Return the (x, y) coordinate for the center point of the cell that contains the specified text.  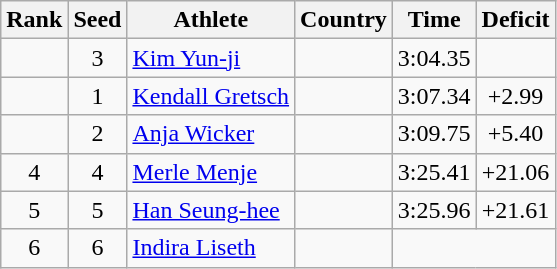
Indira Liseth (211, 248)
2 (98, 134)
3 (98, 58)
3:25.96 (434, 210)
Anja Wicker (211, 134)
Han Seung-hee (211, 210)
Deficit (516, 20)
Time (434, 20)
Country (344, 20)
Kim Yun-ji (211, 58)
3:07.34 (434, 96)
+21.06 (516, 172)
Merle Menje (211, 172)
Kendall Gretsch (211, 96)
3:25.41 (434, 172)
1 (98, 96)
+5.40 (516, 134)
3:04.35 (434, 58)
+2.99 (516, 96)
Rank (34, 20)
Athlete (211, 20)
+21.61 (516, 210)
3:09.75 (434, 134)
Seed (98, 20)
